Capture the cell that displays the provided text and extract its (X, Y) central coordinate. 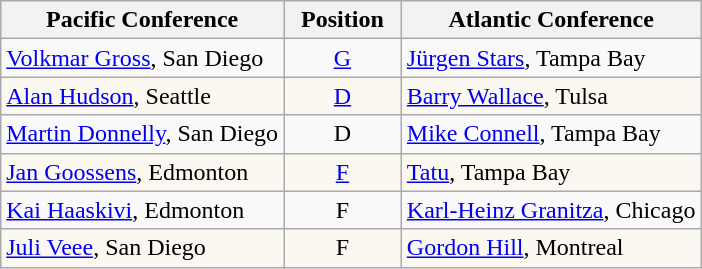
Gordon Hill, Montreal (551, 248)
G (343, 58)
Position (343, 20)
Barry Wallace, Tulsa (551, 96)
Martin Donnelly, San Diego (142, 134)
Kai Haaskivi, Edmonton (142, 210)
Tatu, Tampa Bay (551, 172)
Pacific Conference (142, 20)
Jan Goossens, Edmonton (142, 172)
Juli Veee, San Diego (142, 248)
Alan Hudson, Seattle (142, 96)
Jürgen Stars, Tampa Bay (551, 58)
Mike Connell, Tampa Bay (551, 134)
Karl-Heinz Granitza, Chicago (551, 210)
Atlantic Conference (551, 20)
Volkmar Gross, San Diego (142, 58)
